Output the (X, Y) coordinate of the center of the cell containing the given text.  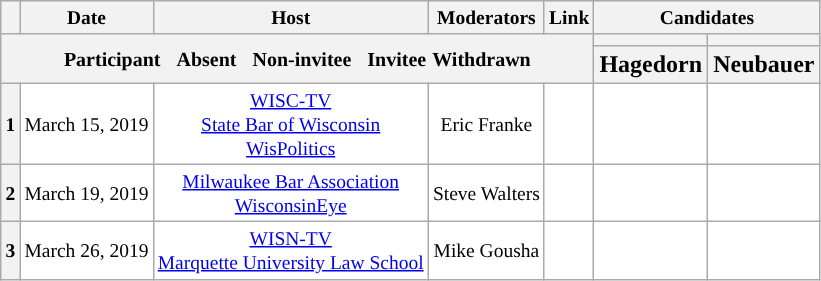
2 (10, 192)
Candidates (707, 18)
WISN-TVMarquette University Law School (290, 250)
Link (568, 18)
March 19, 2019 (86, 192)
Neubauer (764, 64)
Moderators (486, 18)
3 (10, 250)
March 15, 2019 (86, 124)
Milwaukee Bar AssociationWisconsinEye (290, 192)
Steve Walters (486, 192)
Participant Absent Non-invitee Invitee Withdrawn (298, 58)
Eric Franke (486, 124)
Mike Gousha (486, 250)
1 (10, 124)
Date (86, 18)
March 26, 2019 (86, 250)
WISC-TVState Bar of WisconsinWisPolitics (290, 124)
Host (290, 18)
Hagedorn (651, 64)
